Scan for the cell matching the given text and deliver its [x, y] coordinate at center. 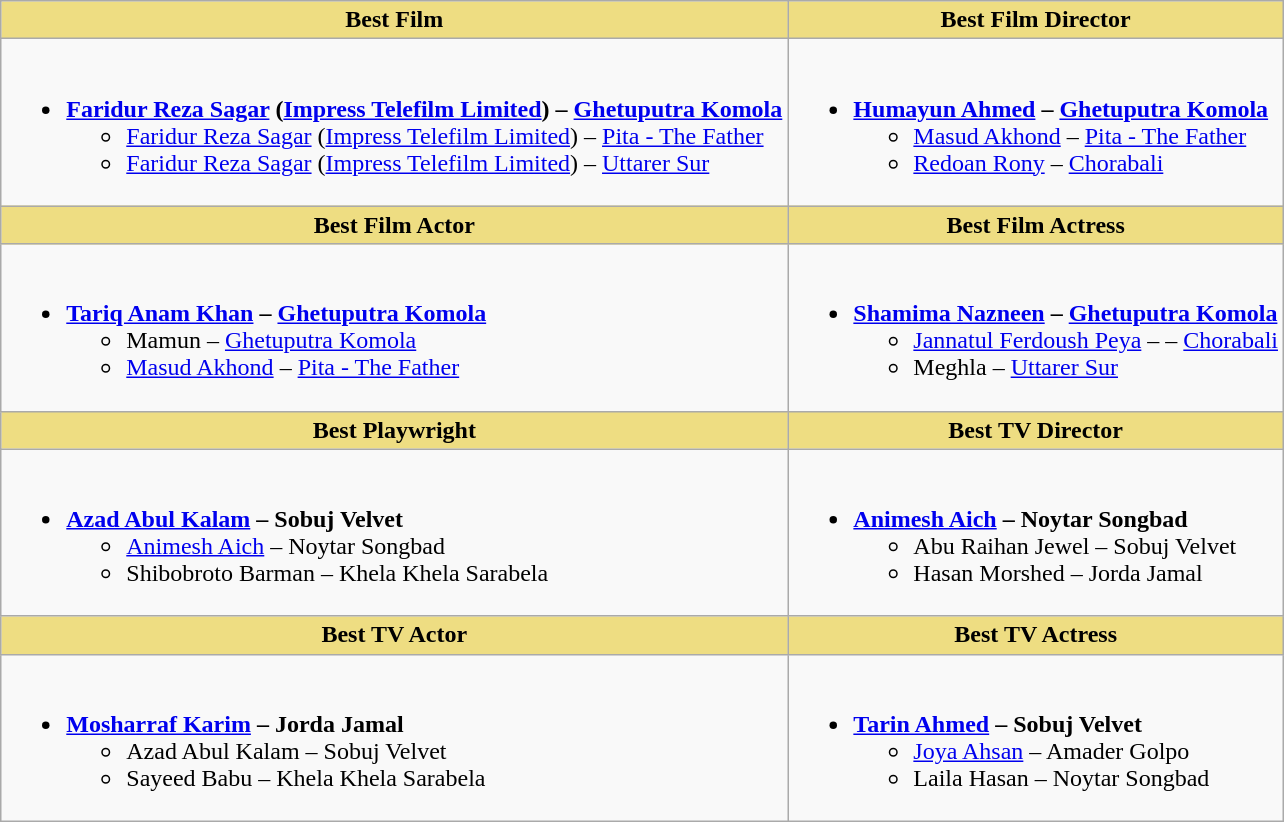
Azad Abul Kalam – Sobuj VelvetAnimesh Aich – Noytar SongbadShibobroto Barman – Khela Khela Sarabela [394, 532]
Best Film Director [1036, 20]
Best TV Actor [394, 635]
Best Film Actress [1036, 225]
Animesh Aich – Noytar SongbadAbu Raihan Jewel – Sobuj VelvetHasan Morshed – Jorda Jamal [1036, 532]
Best TV Actress [1036, 635]
Humayun Ahmed – Ghetuputra KomolaMasud Akhond – Pita - The FatherRedoan Rony – Chorabali [1036, 122]
Shamima Nazneen – Ghetuputra KomolaJannatul Ferdoush Peya – – ChorabaliMeghla – Uttarer Sur [1036, 328]
Best Film [394, 20]
Mosharraf Karim – Jorda JamalAzad Abul Kalam – Sobuj VelvetSayeed Babu – Khela Khela Sarabela [394, 738]
Best TV Director [1036, 430]
Best Film Actor [394, 225]
Tariq Anam Khan – Ghetuputra KomolaMamun – Ghetuputra KomolaMasud Akhond – Pita - The Father [394, 328]
Best Playwright [394, 430]
Tarin Ahmed – Sobuj VelvetJoya Ahsan – Amader GolpoLaila Hasan – Noytar Songbad [1036, 738]
